Locate the cell with the specified text and output its [X, Y] center coordinate. 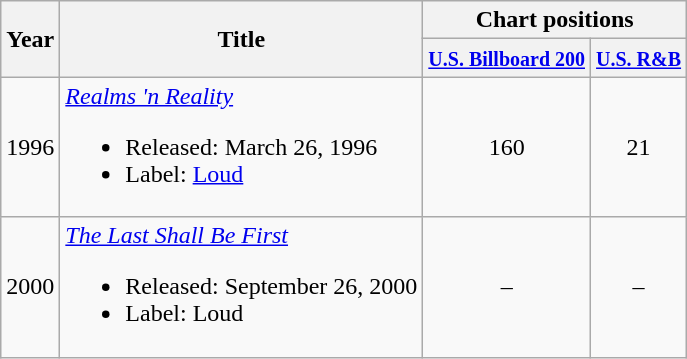
Realms 'n RealityReleased: March 26, 1996Label: Loud [242, 147]
The Last Shall Be FirstReleased: September 26, 2000Label: Loud [242, 287]
21 [639, 147]
160 [507, 147]
2000 [30, 287]
1996 [30, 147]
U.S. R&B [639, 58]
Chart positions [555, 20]
U.S. Billboard 200 [507, 58]
Year [30, 39]
Title [242, 39]
